From the cell containing the given text, extract its center point as [X, Y] coordinate. 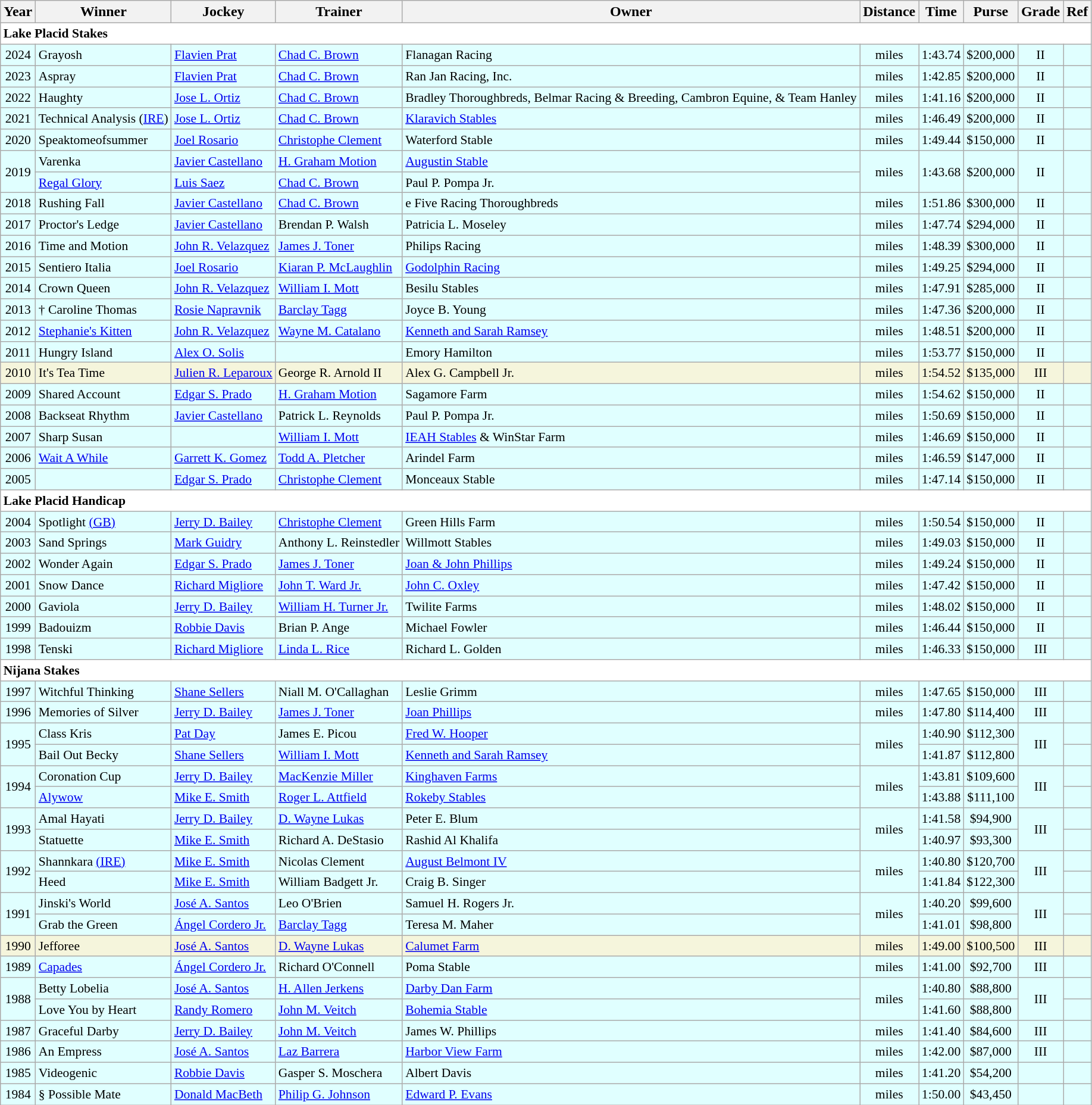
William H. Turner Jr. [339, 607]
2008 [18, 416]
1:47.36 [941, 310]
1999 [18, 628]
2004 [18, 522]
2021 [18, 118]
Edward P. Evans [631, 1094]
1:46.49 [941, 118]
2010 [18, 373]
2005 [18, 479]
1:47.80 [941, 713]
Videogenic [104, 1073]
1993 [18, 829]
2018 [18, 204]
Betty Lobelia [104, 988]
1:50.54 [941, 522]
Joyce B. Young [631, 310]
1:41.40 [941, 1031]
1:40.90 [941, 733]
1:46.59 [941, 458]
Kinghaven Farms [631, 776]
Klaravich Stables [631, 118]
Peter E. Blum [631, 819]
Anthony L. Reinstedler [339, 543]
$94,900 [990, 819]
2015 [18, 267]
Ran Jan Racing, Inc. [631, 76]
1:41.87 [941, 755]
1:41.60 [941, 1010]
§ Possible Mate [104, 1094]
1:49.24 [941, 564]
George R. Arnold II [339, 373]
1:46.44 [941, 628]
1995 [18, 744]
August Belmont IV [631, 861]
1:49.44 [941, 140]
Kiaran P. McLaughlin [339, 267]
1:41.58 [941, 819]
$147,000 [990, 458]
2009 [18, 394]
Nicolas Clement [339, 861]
Samuel H. Rogers Jr. [631, 903]
$93,300 [990, 840]
1:41.84 [941, 882]
Poma Stable [631, 967]
Grayosh [104, 55]
1986 [18, 1052]
1:40.20 [941, 903]
Varenka [104, 161]
$99,600 [990, 903]
MacKenzie Miller [339, 776]
1:49.25 [941, 267]
Aspray [104, 76]
Shannkara (IRE) [104, 861]
$112,300 [990, 733]
Bohemia Stable [631, 1010]
$122,300 [990, 882]
2006 [18, 458]
1:49.00 [941, 946]
Technical Analysis (IRE) [104, 118]
Roger L. Attfield [339, 797]
Shared Account [104, 394]
Richard L. Golden [631, 649]
1985 [18, 1073]
James W. Phillips [631, 1031]
$92,700 [990, 967]
Joan Phillips [631, 713]
1:54.52 [941, 373]
2007 [18, 437]
1984 [18, 1094]
2001 [18, 585]
2003 [18, 543]
1:47.74 [941, 224]
Wait A While [104, 458]
1:54.62 [941, 394]
IEAH Stables & WinStar Farm [631, 437]
Spotlight (GB) [104, 522]
1:51.86 [941, 204]
2024 [18, 55]
$109,600 [990, 776]
Badouizm [104, 628]
1994 [18, 787]
1:50.69 [941, 416]
1:46.69 [941, 437]
Harbor View Farm [631, 1052]
Rashid Al Khalifa [631, 840]
1996 [18, 713]
Time [941, 12]
$111,100 [990, 797]
1:40.97 [941, 840]
$98,800 [990, 925]
Proctor's Ledge [104, 224]
2022 [18, 98]
Julien R. Leparoux [224, 373]
Grade [1040, 12]
Rosie Napravnik [224, 310]
Augustin Stable [631, 161]
Leslie Grimm [631, 691]
John T. Ward Jr. [339, 585]
Waterford Stable [631, 140]
1:43.81 [941, 776]
Capades [104, 967]
Green Hills Farm [631, 522]
Donald MacBeth [224, 1094]
2011 [18, 352]
Mark Guidry [224, 543]
Michael Fowler [631, 628]
Class Kris [104, 733]
Pat Day [224, 733]
1:53.77 [941, 352]
1997 [18, 691]
1:46.33 [941, 649]
2020 [18, 140]
2019 [18, 171]
1991 [18, 913]
Garrett K. Gomez [224, 458]
Grab the Green [104, 925]
1990 [18, 946]
Richard A. DeStasio [339, 840]
Luis Saez [224, 182]
1:43.88 [941, 797]
$114,400 [990, 713]
Regal Glory [104, 182]
1:48.02 [941, 607]
Besilu Stables [631, 288]
2002 [18, 564]
Sagamore Farm [631, 394]
An Empress [104, 1052]
Philips Racing [631, 246]
1998 [18, 649]
1:42.00 [941, 1052]
$84,600 [990, 1031]
Ref [1077, 12]
Godolphin Racing [631, 267]
William Badgett Jr. [339, 882]
Owner [631, 12]
Coronation Cup [104, 776]
Stephanie's Kitten [104, 331]
1992 [18, 872]
Leo O'Brien [339, 903]
1:42.85 [941, 76]
Jinski's World [104, 903]
Witchful Thinking [104, 691]
1:48.51 [941, 331]
Backseat Rhythm [104, 416]
$54,200 [990, 1073]
James E. Picou [339, 733]
1:47.14 [941, 479]
H. Allen Jerkens [339, 988]
Lake Placid Handicap [546, 501]
1:47.42 [941, 585]
e Five Racing Thoroughbreds [631, 204]
Teresa M. Maher [631, 925]
Laz Barrera [339, 1052]
1:48.39 [941, 246]
Patrick L. Reynolds [339, 416]
1:41.16 [941, 98]
Todd A. Pletcher [339, 458]
Wayne M. Catalano [339, 331]
Flanagan Racing [631, 55]
It's Tea Time [104, 373]
1:49.03 [941, 543]
2014 [18, 288]
1989 [18, 967]
Albert Davis [631, 1073]
Darby Dan Farm [631, 988]
Sharp Susan [104, 437]
Fred W. Hooper [631, 733]
1988 [18, 999]
2012 [18, 331]
1:43.74 [941, 55]
Brian P. Ange [339, 628]
Alex O. Solis [224, 352]
Calumet Farm [631, 946]
Randy Romero [224, 1010]
Patricia L. Moseley [631, 224]
Rokeby Stables [631, 797]
$285,000 [990, 288]
1:43.68 [941, 171]
2000 [18, 607]
Bradley Thoroughbreds, Belmar Racing & Breeding, Cambron Equine, & Team Hanley [631, 98]
Purse [990, 12]
1:41.00 [941, 967]
Alywow [104, 797]
Linda L. Rice [339, 649]
Graceful Darby [104, 1031]
1:50.00 [941, 1094]
1:47.65 [941, 691]
1987 [18, 1031]
Haughty [104, 98]
$43,450 [990, 1094]
Snow Dance [104, 585]
1:41.20 [941, 1073]
$100,500 [990, 946]
Rushing Fall [104, 204]
Sentiero Italia [104, 267]
$112,800 [990, 755]
$87,000 [990, 1052]
Arindel Farm [631, 458]
Philip G. Johnson [339, 1094]
Speaktomeofsummer [104, 140]
† Caroline Thomas [104, 310]
Heed [104, 882]
1:41.01 [941, 925]
Love You by Heart [104, 1010]
Year [18, 12]
Sand Springs [104, 543]
Wonder Again [104, 564]
Brendan P. Walsh [339, 224]
Bail Out Becky [104, 755]
2023 [18, 76]
Memories of Silver [104, 713]
Winner [104, 12]
Lake Placid Stakes [546, 34]
Hungry Island [104, 352]
Tenski [104, 649]
Time and Motion [104, 246]
$120,700 [990, 861]
Craig B. Singer [631, 882]
Willmott Stables [631, 543]
Amal Hayati [104, 819]
Twilite Farms [631, 607]
Joan & John Phillips [631, 564]
$135,000 [990, 373]
Gasper S. Moschera [339, 1073]
Emory Hamilton [631, 352]
Jockey [224, 12]
Alex G. Campbell Jr. [631, 373]
Nijana Stakes [546, 670]
1:47.91 [941, 288]
Richard O'Connell [339, 967]
Statuette [104, 840]
Niall M. O'Callaghan [339, 691]
Gaviola [104, 607]
Distance [889, 12]
Monceaux Stable [631, 479]
Jefforee [104, 946]
2016 [18, 246]
2013 [18, 310]
Trainer [339, 12]
2017 [18, 224]
Crown Queen [104, 288]
John C. Oxley [631, 585]
